For the text-containing cell, return its midpoint in [x, y] coordinate format. 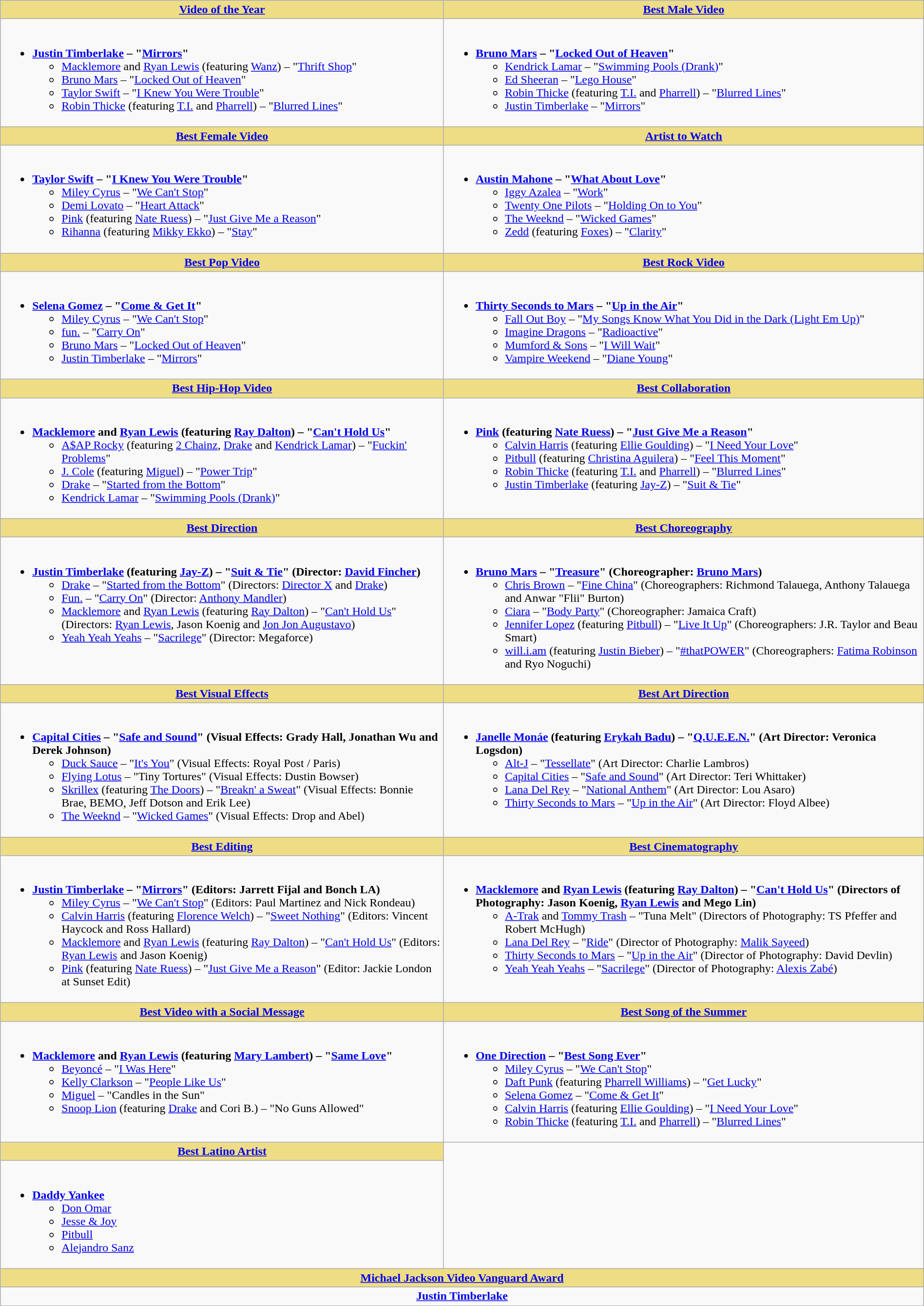
Best Pop Video [222, 262]
Best Art Direction [683, 693]
Best Direction [222, 528]
Justin Timberlake [462, 1296]
Best Collaboration [683, 388]
Best Visual Effects [222, 693]
Best Latino Artist [222, 1152]
Best Male Video [683, 10]
Daddy YankeeDon OmarJesse & JoyPitbullAlejandro Sanz [222, 1214]
Best Cinematography [683, 846]
Best Female Video [222, 136]
Best Rock Video [683, 262]
Artist to Watch [683, 136]
Selena Gomez – "Come & Get It"Miley Cyrus – "We Can't Stop"fun. – "Carry On"Bruno Mars – "Locked Out of Heaven"Justin Timberlake – "Mirrors" [222, 326]
Video of the Year [222, 10]
Best Choreography [683, 528]
Michael Jackson Video Vanguard Award [462, 1278]
Best Editing [222, 846]
Best Song of the Summer [683, 1012]
Best Video with a Social Message [222, 1012]
Best Hip-Hop Video [222, 388]
